Extract the (X, Y) coordinate from the center of the cell holding the provided text.  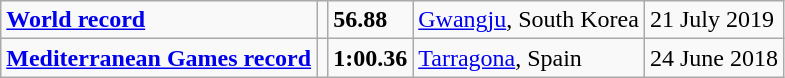
24 June 2018 (714, 58)
Tarragona, Spain (529, 58)
Mediterranean Games record (159, 58)
21 July 2019 (714, 20)
56.88 (370, 20)
1:00.36 (370, 58)
Gwangju, South Korea (529, 20)
World record (159, 20)
